Locate the cell with the specified text and output its [x, y] center coordinate. 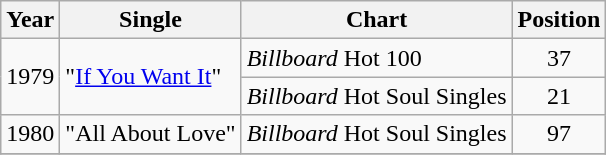
Position [559, 20]
21 [559, 96]
"If You Want It" [150, 77]
1979 [30, 77]
Single [150, 20]
37 [559, 58]
"All About Love" [150, 134]
Billboard Hot 100 [376, 58]
97 [559, 134]
1980 [30, 134]
Year [30, 20]
Chart [376, 20]
